Capture the cell that displays the provided text and extract its (x, y) central coordinate. 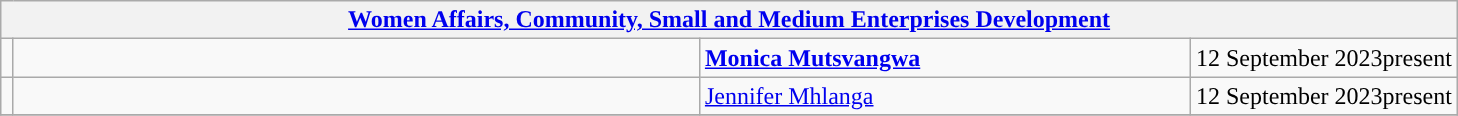
Monica Mutsvangwa (944, 58)
Women Affairs, Community, Small and Medium Enterprises Development (730, 20)
Jennifer Mhlanga (944, 96)
